Identify which cell holds the provided text, then report its [x, y] central coordinate. 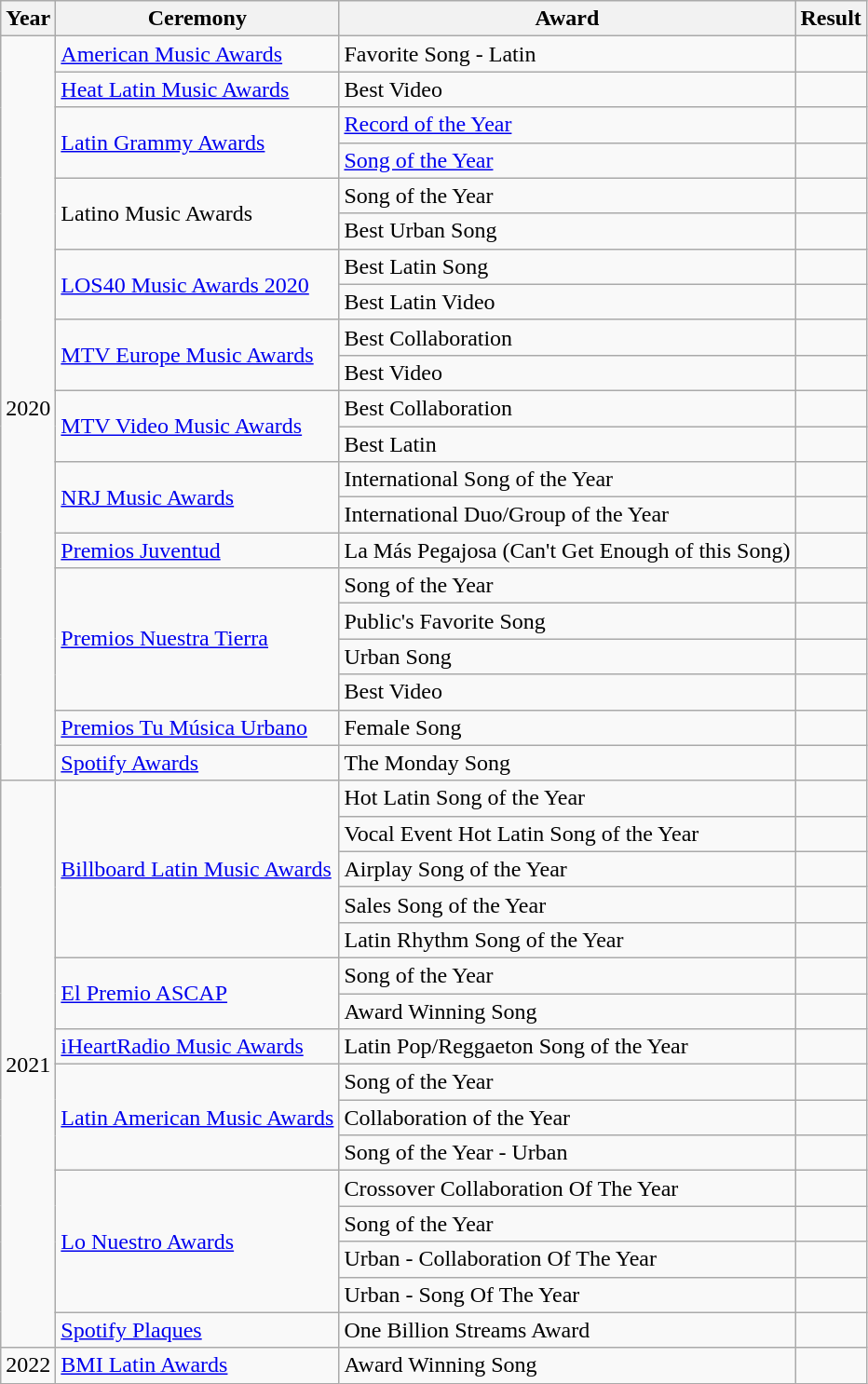
Latin Rhythm Song of the Year [567, 940]
MTV Video Music Awards [197, 426]
Best Latin [567, 444]
International Song of the Year [567, 480]
2020 [28, 408]
Latin Grammy Awards [197, 142]
Urban - Collaboration Of The Year [567, 1259]
Vocal Event Hot Latin Song of the Year [567, 834]
American Music Awards [197, 54]
International Duo/Group of the Year [567, 515]
Urban - Song Of The Year [567, 1295]
2021 [28, 1064]
Spotify Awards [197, 763]
Best Latin Song [567, 266]
La Más Pegajosa (Can't Get Enough of this Song) [567, 550]
MTV Europe Music Awards [197, 355]
Public's Favorite Song [567, 621]
Song of the Year - Urban [567, 1153]
Collaboration of the Year [567, 1118]
The Monday Song [567, 763]
iHeartRadio Music Awards [197, 1047]
Latin American Music Awards [197, 1118]
Lo Nuestro Awards [197, 1242]
El Premio ASCAP [197, 993]
Crossover Collaboration Of The Year [567, 1188]
One Billion Streams Award [567, 1330]
Year [28, 19]
Hot Latin Song of the Year [567, 798]
Airplay Song of the Year [567, 869]
BMI Latin Awards [197, 1365]
NRJ Music Awards [197, 497]
Premios Nuestra Tierra [197, 639]
Award [567, 19]
Result [831, 19]
LOS40 Music Awards 2020 [197, 284]
Premios Tu Música Urbano [197, 727]
Best Urban Song [567, 231]
Urban Song [567, 657]
Record of the Year [567, 125]
Latino Music Awards [197, 213]
Heat Latin Music Awards [197, 89]
Spotify Plaques [197, 1330]
Best Latin Video [567, 302]
Sales Song of the Year [567, 904]
Favorite Song - Latin [567, 54]
Premios Juventud [197, 550]
Billboard Latin Music Awards [197, 869]
Female Song [567, 727]
Latin Pop/Reggaeton Song of the Year [567, 1047]
Ceremony [197, 19]
2022 [28, 1365]
